Determine the [x, y] coordinate at the center of the cell enclosing the given text.  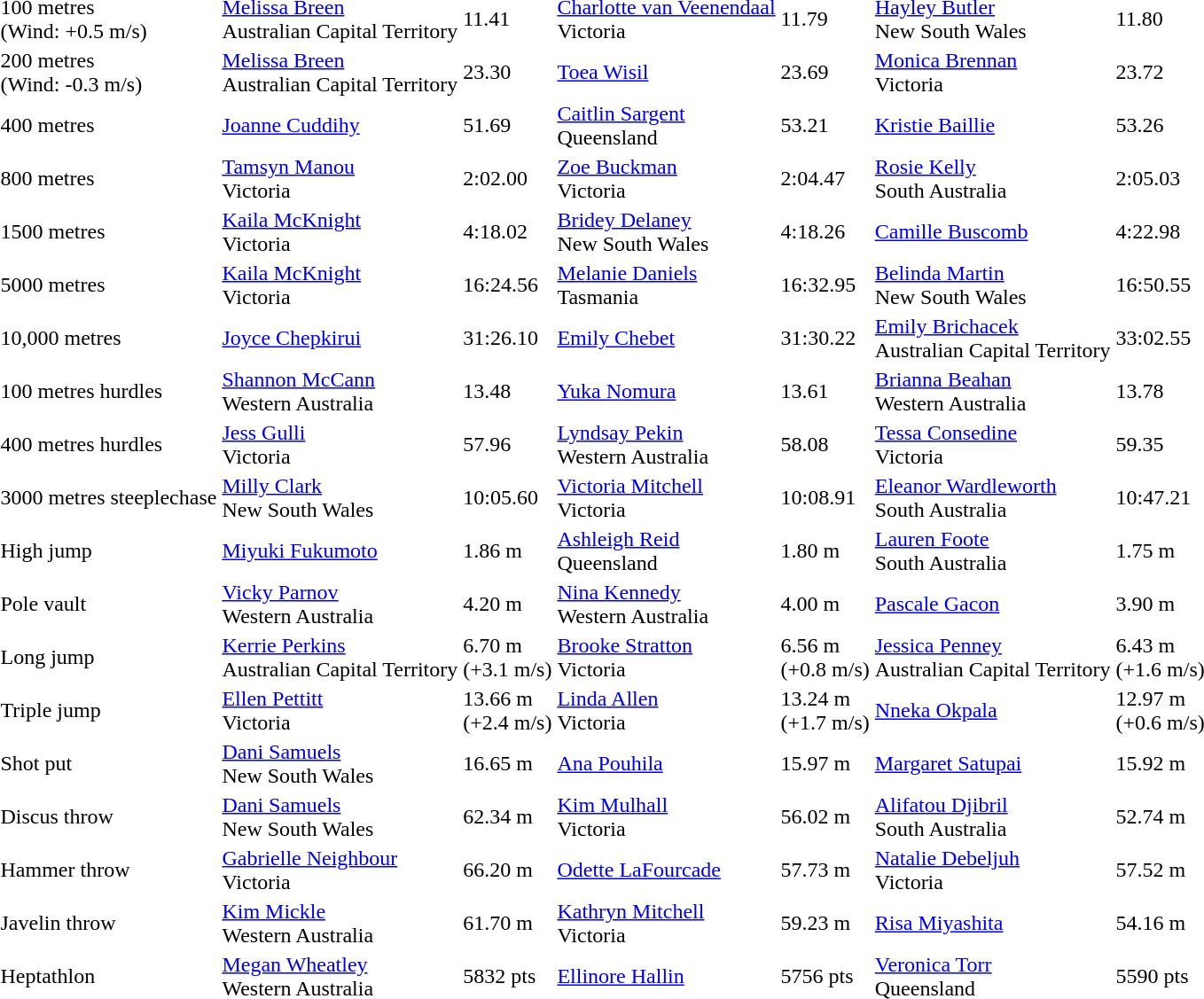
Milly ClarkNew South Wales [340, 498]
4:18.02 [507, 232]
Linda AllenVictoria [667, 711]
13.61 [825, 392]
59.23 m [825, 924]
Melanie DanielsTasmania [667, 285]
1.86 m [507, 551]
1.80 m [825, 551]
Vicky ParnovWestern Australia [340, 605]
Ellen PettittVictoria [340, 711]
15.97 m [825, 764]
Jess GulliVictoria [340, 445]
Joanne Cuddihy [340, 126]
2:04.47 [825, 179]
61.70 m [507, 924]
Nina KennedyWestern Australia [667, 605]
Belinda MartinNew South Wales [993, 285]
Camille Buscomb [993, 232]
Caitlin SargentQueensland [667, 126]
Bridey DelaneyNew South Wales [667, 232]
62.34 m [507, 817]
56.02 m [825, 817]
13.48 [507, 392]
4.00 m [825, 605]
Gabrielle NeighbourVictoria [340, 870]
Toea Wisil [667, 73]
Kerrie PerkinsAustralian Capital Territory [340, 658]
Pascale Gacon [993, 605]
Joyce Chepkirui [340, 339]
Kim MickleWestern Australia [340, 924]
6.70 m (+3.1 m/s) [507, 658]
Yuka Nomura [667, 392]
10:05.60 [507, 498]
4.20 m [507, 605]
Jessica PenneyAustralian Capital Territory [993, 658]
Ashleigh ReidQueensland [667, 551]
Emily Chebet [667, 339]
16:32.95 [825, 285]
23.30 [507, 73]
16:24.56 [507, 285]
Tamsyn ManouVictoria [340, 179]
Emily BrichacekAustralian Capital Territory [993, 339]
Melissa BreenAustralian Capital Territory [340, 73]
Kristie Baillie [993, 126]
Monica BrennanVictoria [993, 73]
Margaret Satupai [993, 764]
Shannon McCannWestern Australia [340, 392]
31:30.22 [825, 339]
51.69 [507, 126]
Nneka Okpala [993, 711]
Tessa ConsedineVictoria [993, 445]
2:02.00 [507, 179]
23.69 [825, 73]
Lyndsay PekinWestern Australia [667, 445]
Lauren FooteSouth Australia [993, 551]
16.65 m [507, 764]
Kim MulhallVictoria [667, 817]
4:18.26 [825, 232]
Rosie KellySouth Australia [993, 179]
Alifatou DjibrilSouth Australia [993, 817]
Zoe BuckmanVictoria [667, 179]
Miyuki Fukumoto [340, 551]
13.66 m (+2.4 m/s) [507, 711]
57.73 m [825, 870]
58.08 [825, 445]
Victoria MitchellVictoria [667, 498]
10:08.91 [825, 498]
Brianna BeahanWestern Australia [993, 392]
Risa Miyashita [993, 924]
31:26.10 [507, 339]
Natalie DebeljuhVictoria [993, 870]
53.21 [825, 126]
57.96 [507, 445]
66.20 m [507, 870]
Ana Pouhila [667, 764]
Odette LaFourcade [667, 870]
Brooke StrattonVictoria [667, 658]
6.56 m (+0.8 m/s) [825, 658]
Kathryn MitchellVictoria [667, 924]
13.24 m (+1.7 m/s) [825, 711]
Eleanor WardleworthSouth Australia [993, 498]
